Determine the [x, y] coordinate at the center of the cell enclosing the given text.  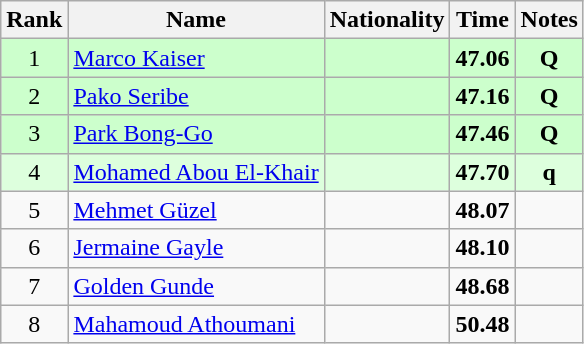
47.46 [482, 134]
50.48 [482, 324]
6 [34, 248]
Mahamoud Athoumani [196, 324]
Marco Kaiser [196, 58]
q [549, 172]
1 [34, 58]
7 [34, 286]
48.68 [482, 286]
2 [34, 96]
Park Bong-Go [196, 134]
Golden Gunde [196, 286]
Mehmet Güzel [196, 210]
48.07 [482, 210]
Pako Seribe [196, 96]
3 [34, 134]
Notes [549, 20]
Name [196, 20]
47.06 [482, 58]
Rank [34, 20]
4 [34, 172]
8 [34, 324]
48.10 [482, 248]
Jermaine Gayle [196, 248]
Nationality [387, 20]
47.16 [482, 96]
47.70 [482, 172]
Time [482, 20]
5 [34, 210]
Mohamed Abou El-Khair [196, 172]
